Detect which cell encompasses the target text, then output its (X, Y) center coordinate. 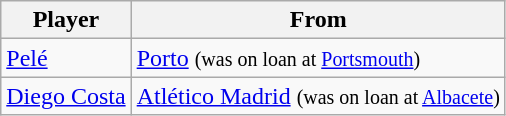
Porto (was on loan at Portsmouth) (318, 58)
Atlético Madrid (was on loan at Albacete) (318, 96)
Pelé (66, 58)
Player (66, 20)
From (318, 20)
Diego Costa (66, 96)
